Determine the (x, y) coordinate at the center of the cell enclosing the given text.  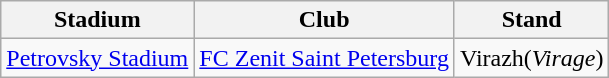
FC Zenit Saint Petersburg (324, 58)
Stadium (98, 20)
Virazh(Virage) (531, 58)
Club (324, 20)
Stand (531, 20)
Petrovsky Stadium (98, 58)
